Scan for the cell matching the given text and deliver its [X, Y] coordinate at center. 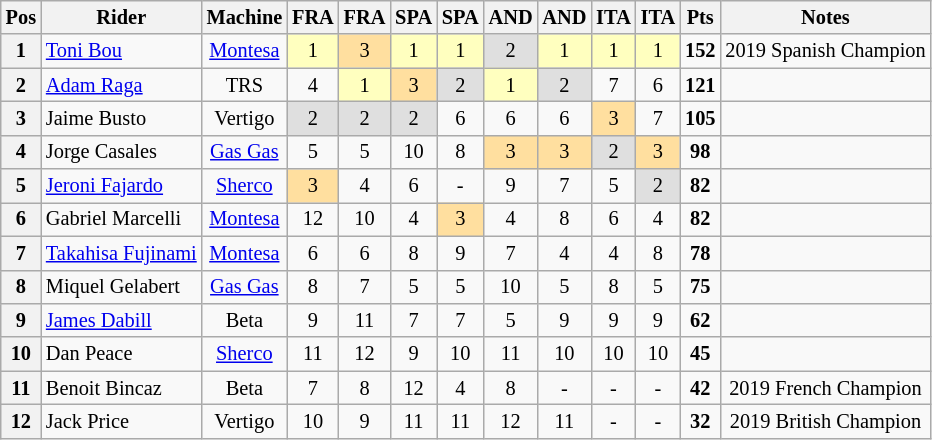
Pts [700, 17]
Miquel Gelabert [122, 287]
Adam Raga [122, 85]
2019 Spanish Champion [825, 51]
75 [700, 287]
Toni Bou [122, 51]
Notes [825, 17]
Machine [245, 17]
James Dabill [122, 320]
2019 French Champion [825, 388]
TRS [245, 85]
Gabriel Marcelli [122, 219]
Rider [122, 17]
Takahisa Fujinami [122, 253]
Jaime Busto [122, 118]
Benoit Bincaz [122, 388]
42 [700, 388]
105 [700, 118]
Jack Price [122, 421]
62 [700, 320]
98 [700, 152]
2019 British Champion [825, 421]
Dan Peace [122, 354]
Pos [21, 17]
45 [700, 354]
152 [700, 51]
Jorge Casales [122, 152]
32 [700, 421]
78 [700, 253]
Jeroni Fajardo [122, 186]
121 [700, 85]
